For the text-containing cell, return its midpoint in [X, Y] coordinate format. 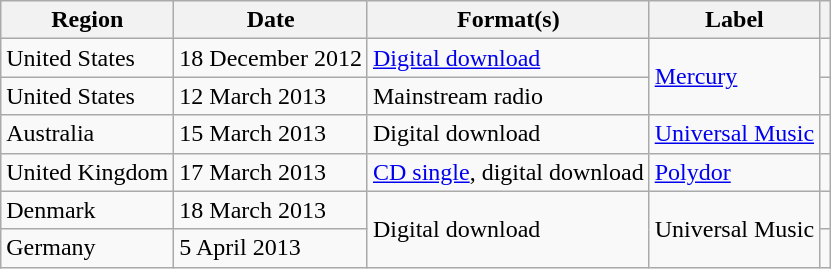
12 March 2013 [271, 96]
United Kingdom [88, 172]
15 March 2013 [271, 134]
Australia [88, 134]
Mainstream radio [508, 96]
Germany [88, 248]
18 December 2012 [271, 58]
17 March 2013 [271, 172]
Polydor [734, 172]
5 April 2013 [271, 248]
18 March 2013 [271, 210]
Denmark [88, 210]
Mercury [734, 77]
Date [271, 20]
Region [88, 20]
Label [734, 20]
Format(s) [508, 20]
CD single, digital download [508, 172]
